For the text-containing cell, return its midpoint in [X, Y] coordinate format. 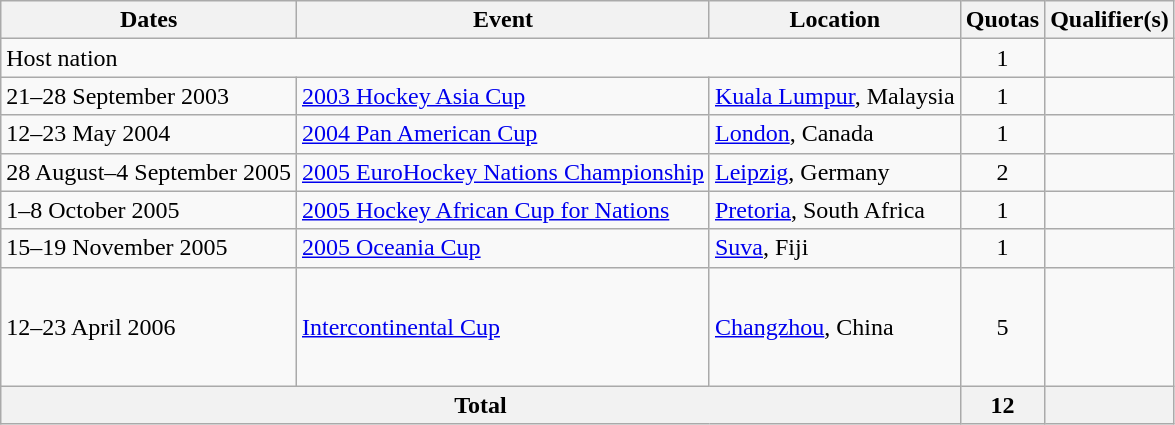
Dates [149, 20]
London, Canada [834, 134]
2005 Oceania Cup [502, 248]
Host nation [480, 58]
Quotas [1002, 20]
Pretoria, South Africa [834, 210]
Intercontinental Cup [502, 326]
15–19 November 2005 [149, 248]
2003 Hockey Asia Cup [502, 96]
Event [502, 20]
2 [1002, 172]
Leipzig, Germany [834, 172]
2005 EuroHockey Nations Championship [502, 172]
2005 Hockey African Cup for Nations [502, 210]
12–23 April 2006 [149, 326]
Location [834, 20]
12–23 May 2004 [149, 134]
12 [1002, 405]
1–8 October 2005 [149, 210]
Total [480, 405]
Suva, Fiji [834, 248]
Changzhou, China [834, 326]
21–28 September 2003 [149, 96]
28 August–4 September 2005 [149, 172]
Qualifier(s) [1110, 20]
2004 Pan American Cup [502, 134]
5 [1002, 326]
Kuala Lumpur, Malaysia [834, 96]
